Determine the (x, y) coordinate at the center of the cell enclosing the given text.  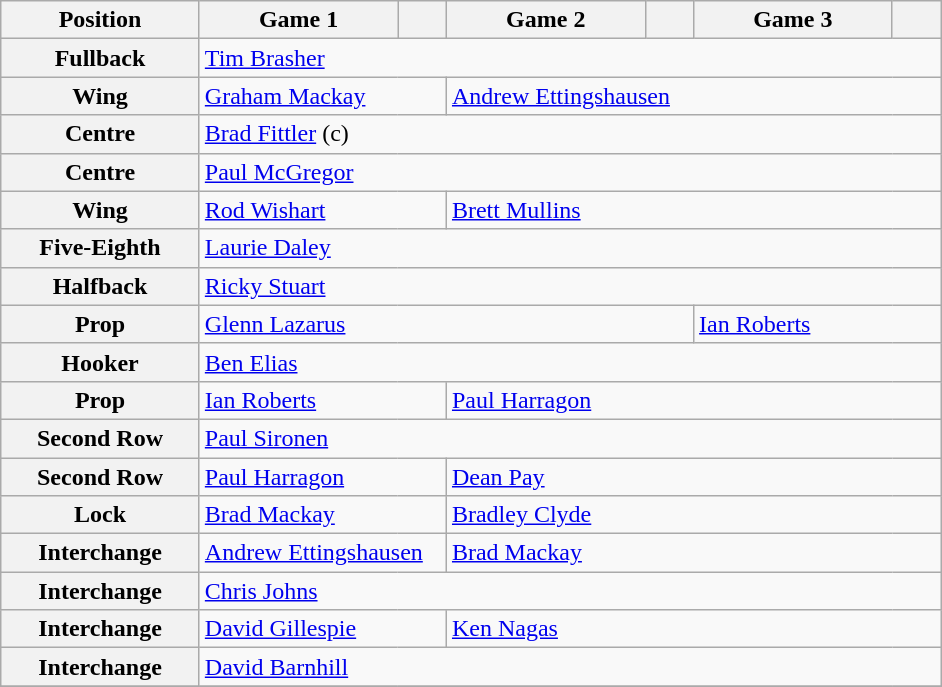
Paul McGregor (570, 172)
Chris Johns (570, 591)
David Gillespie (322, 629)
Position (100, 20)
David Barnhill (570, 667)
Glenn Lazarus (446, 324)
Graham Mackay (322, 96)
Bradley Clyde (693, 515)
Five-Eighth (100, 248)
Laurie Daley (570, 248)
Rod Wishart (322, 210)
Ricky Stuart (570, 286)
Game 3 (794, 20)
Halfback (100, 286)
Fullback (100, 58)
Game 1 (298, 20)
Ken Nagas (693, 629)
Paul Sironen (570, 438)
Brett Mullins (693, 210)
Brad Fittler (c) (570, 134)
Game 2 (546, 20)
Tim Brasher (570, 58)
Lock (100, 515)
Hooker (100, 362)
Ben Elias (570, 362)
Dean Pay (693, 477)
